Output the (X, Y) coordinate of the center of the cell containing the given text.  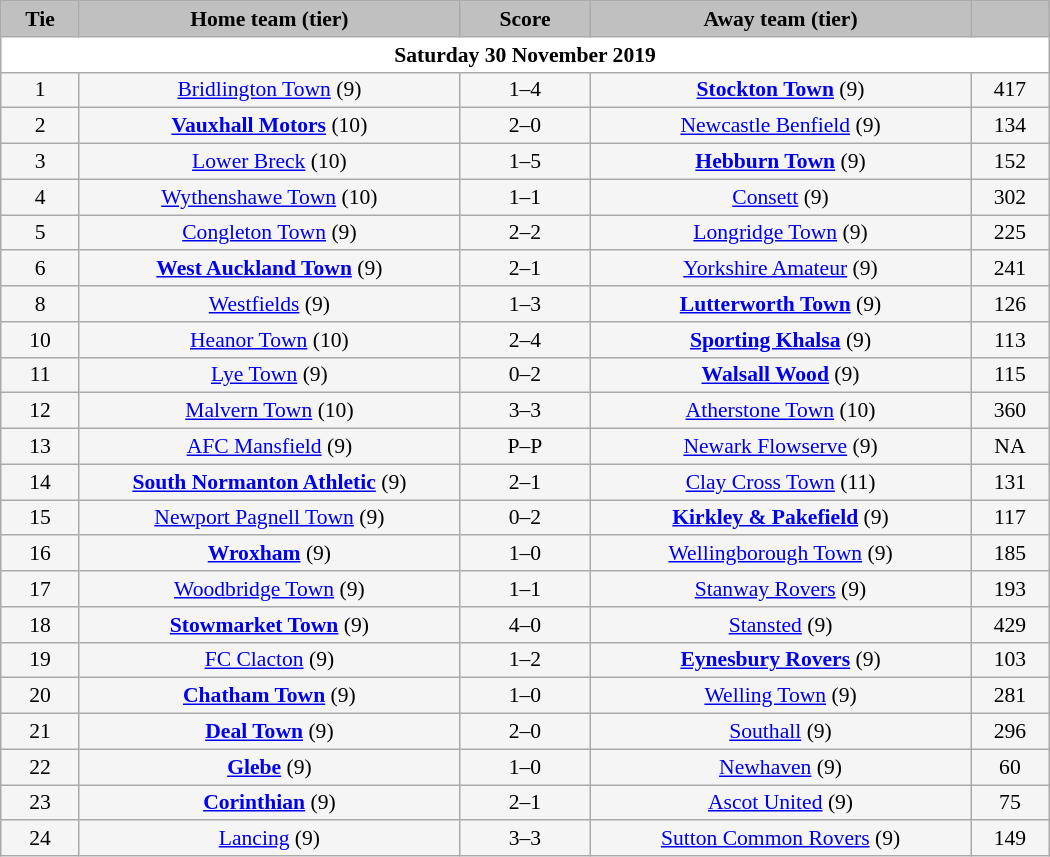
Stockton Town (9) (781, 90)
Southall (9) (781, 732)
13 (40, 447)
17 (40, 589)
23 (40, 803)
149 (1010, 839)
Yorkshire Amateur (9) (781, 269)
19 (40, 660)
126 (1010, 304)
Lower Breck (10) (269, 162)
18 (40, 625)
Newport Pagnell Town (9) (269, 518)
20 (40, 696)
24 (40, 839)
Newhaven (9) (781, 767)
75 (1010, 803)
Walsall Wood (9) (781, 375)
15 (40, 518)
360 (1010, 411)
Atherstone Town (10) (781, 411)
113 (1010, 340)
1–4 (524, 90)
Wellingborough Town (9) (781, 554)
Clay Cross Town (11) (781, 482)
225 (1010, 233)
Lancing (9) (269, 839)
FC Clacton (9) (269, 660)
417 (1010, 90)
Stansted (9) (781, 625)
296 (1010, 732)
193 (1010, 589)
2 (40, 126)
Chatham Town (9) (269, 696)
Kirkley & Pakefield (9) (781, 518)
Welling Town (9) (781, 696)
Wroxham (9) (269, 554)
131 (1010, 482)
22 (40, 767)
Stanway Rovers (9) (781, 589)
12 (40, 411)
South Normanton Athletic (9) (269, 482)
21 (40, 732)
3 (40, 162)
Lye Town (9) (269, 375)
Ascot United (9) (781, 803)
115 (1010, 375)
Westfields (9) (269, 304)
Malvern Town (10) (269, 411)
8 (40, 304)
Home team (tier) (269, 19)
1 (40, 90)
P–P (524, 447)
1–3 (524, 304)
Sutton Common Rovers (9) (781, 839)
429 (1010, 625)
Away team (tier) (781, 19)
1–2 (524, 660)
Stowmarket Town (9) (269, 625)
Newark Flowserve (9) (781, 447)
4 (40, 197)
Wythenshawe Town (10) (269, 197)
Consett (9) (781, 197)
Tie (40, 19)
Score (524, 19)
Lutterworth Town (9) (781, 304)
2–4 (524, 340)
Woodbridge Town (9) (269, 589)
14 (40, 482)
AFC Mansfield (9) (269, 447)
Eynesbury Rovers (9) (781, 660)
NA (1010, 447)
134 (1010, 126)
60 (1010, 767)
Deal Town (9) (269, 732)
241 (1010, 269)
6 (40, 269)
185 (1010, 554)
Congleton Town (9) (269, 233)
Hebburn Town (9) (781, 162)
Bridlington Town (9) (269, 90)
1–5 (524, 162)
Corinthian (9) (269, 803)
Longridge Town (9) (781, 233)
Saturday 30 November 2019 (525, 55)
Vauxhall Motors (10) (269, 126)
Heanor Town (10) (269, 340)
4–0 (524, 625)
302 (1010, 197)
117 (1010, 518)
103 (1010, 660)
Newcastle Benfield (9) (781, 126)
5 (40, 233)
16 (40, 554)
Glebe (9) (269, 767)
10 (40, 340)
West Auckland Town (9) (269, 269)
Sporting Khalsa (9) (781, 340)
11 (40, 375)
2–2 (524, 233)
281 (1010, 696)
152 (1010, 162)
